For the text-containing cell, return its midpoint in [x, y] coordinate format. 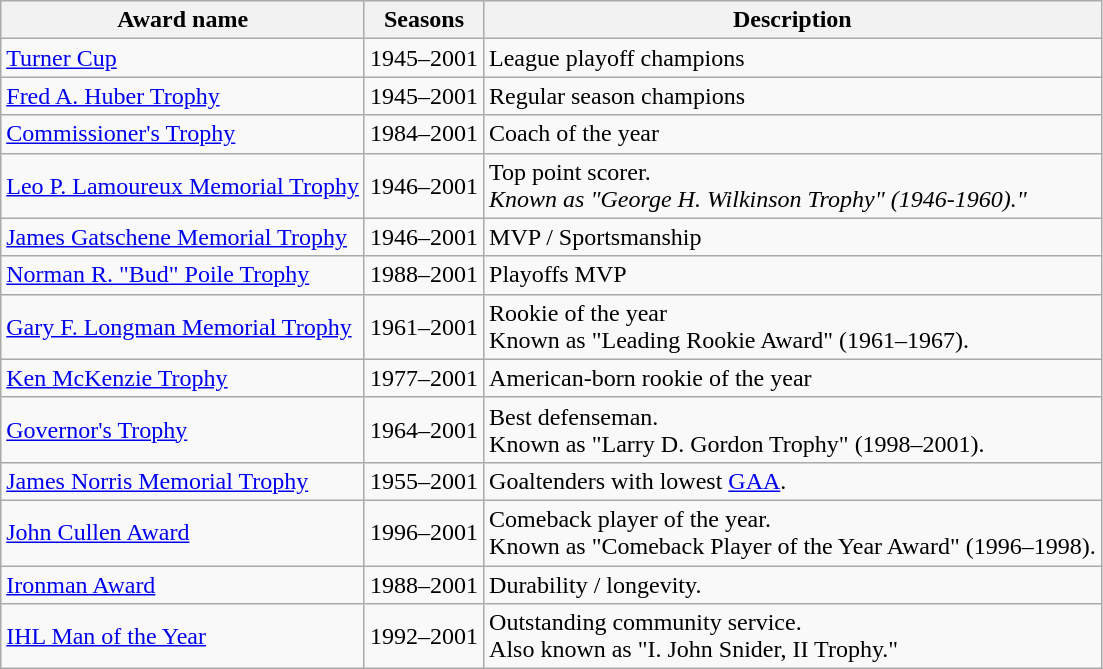
James Gatschene Memorial Trophy [183, 237]
Leo P. Lamoureux Memorial Trophy [183, 186]
Goaltenders with lowest GAA. [793, 481]
John Cullen Award [183, 532]
Norman R. "Bud" Poile Trophy [183, 275]
1984–2001 [424, 134]
Turner Cup [183, 58]
Gary F. Longman Memorial Trophy [183, 326]
Description [793, 20]
Award name [183, 20]
IHL Man of the Year [183, 636]
Governor's Trophy [183, 430]
MVP / Sportsmanship [793, 237]
1977–2001 [424, 378]
Rookie of the yearKnown as "Leading Rookie Award" (1961–1967). [793, 326]
Ironman Award [183, 585]
Playoffs MVP [793, 275]
American-born rookie of the year [793, 378]
Top point scorer.Known as "George H. Wilkinson Trophy" (1946-1960)." [793, 186]
Fred A. Huber Trophy [183, 96]
1961–2001 [424, 326]
Best defenseman.Known as "Larry D. Gordon Trophy" (1998–2001). [793, 430]
1955–2001 [424, 481]
Outstanding community service.Also known as "I. John Snider, II Trophy." [793, 636]
Regular season champions [793, 96]
Coach of the year [793, 134]
James Norris Memorial Trophy [183, 481]
1992–2001 [424, 636]
League playoff champions [793, 58]
Comeback player of the year.Known as "Comeback Player of the Year Award" (1996–1998). [793, 532]
Ken McKenzie Trophy [183, 378]
Durability / longevity. [793, 585]
1996–2001 [424, 532]
Seasons [424, 20]
Commissioner's Trophy [183, 134]
1964–2001 [424, 430]
